For the text-containing cell, return its midpoint in [x, y] coordinate format. 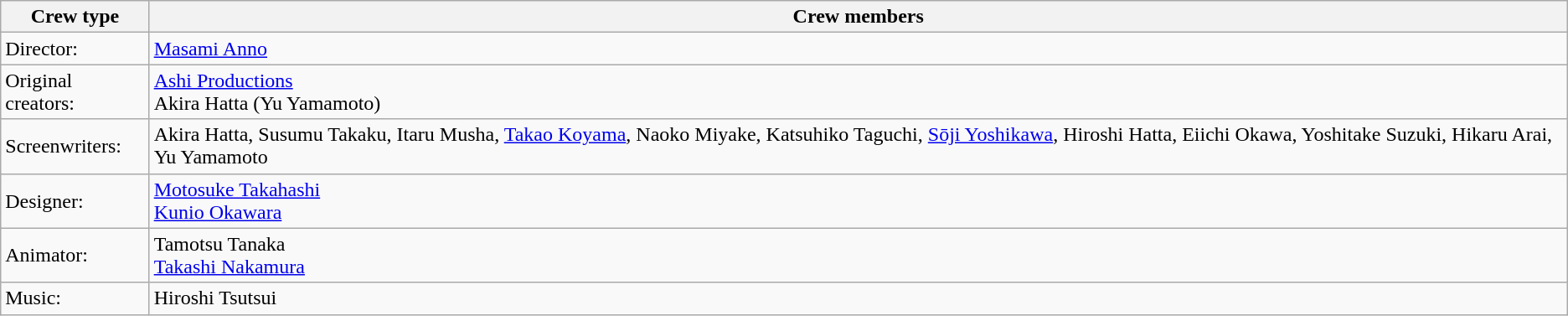
Tamotsu TanakaTakashi Nakamura [858, 255]
Hiroshi Tsutsui [858, 298]
Crew members [858, 17]
Crew type [75, 17]
Original creators: [75, 92]
Motosuke TakahashiKunio Okawara [858, 201]
Animator: [75, 255]
Ashi ProductionsAkira Hatta (Yu Yamamoto) [858, 92]
Masami Anno [858, 49]
Music: [75, 298]
Designer: [75, 201]
Director: [75, 49]
Screenwriters: [75, 146]
